Capture the cell that displays the provided text and extract its (x, y) central coordinate. 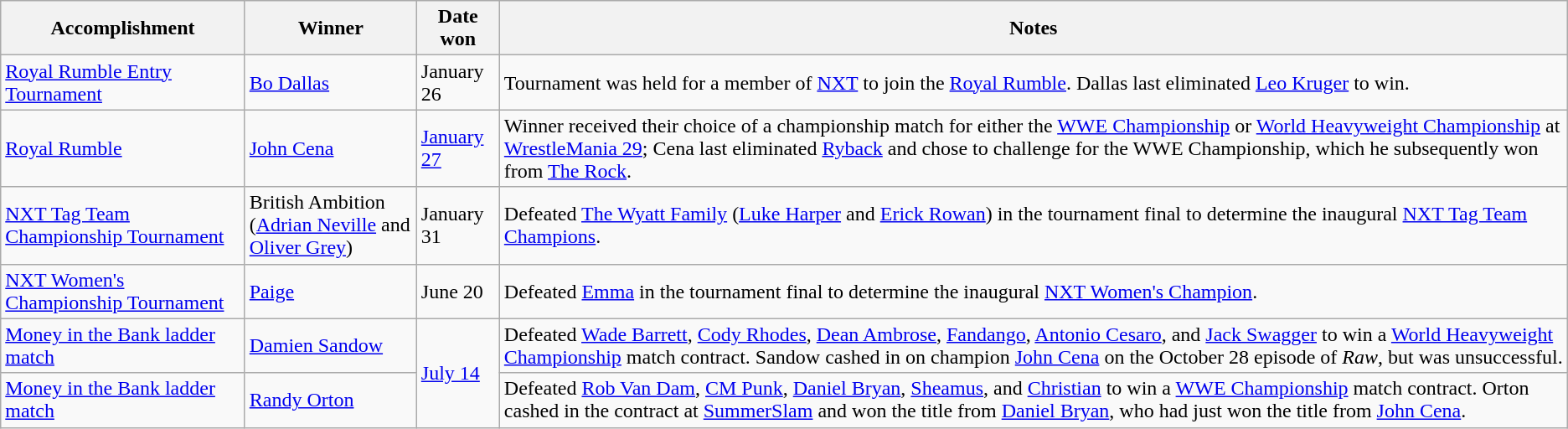
Damien Sandow (330, 345)
NXT Women's Championship Tournament (122, 292)
Date won (457, 28)
June 20 (457, 292)
Notes (1034, 28)
Tournament was held for a member of NXT to join the Royal Rumble. Dallas last eliminated Leo Kruger to win. (1034, 82)
January 26 (457, 82)
NXT Tag Team Championship Tournament (122, 225)
Defeated The Wyatt Family (Luke Harper and Erick Rowan) in the tournament final to determine the inaugural NXT Tag Team Champions. (1034, 225)
Royal Rumble (122, 148)
July 14 (457, 373)
Defeated Emma in the tournament final to determine the inaugural NXT Women's Champion. (1034, 292)
January 27 (457, 148)
Paige (330, 292)
Randy Orton (330, 401)
Bo Dallas (330, 82)
Winner (330, 28)
January 31 (457, 225)
Accomplishment (122, 28)
British Ambition(Adrian Neville and Oliver Grey) (330, 225)
Royal Rumble Entry Tournament (122, 82)
John Cena (330, 148)
